Pinpoint the cell where the given text exists, returning its [X, Y] midpoint coordinate. 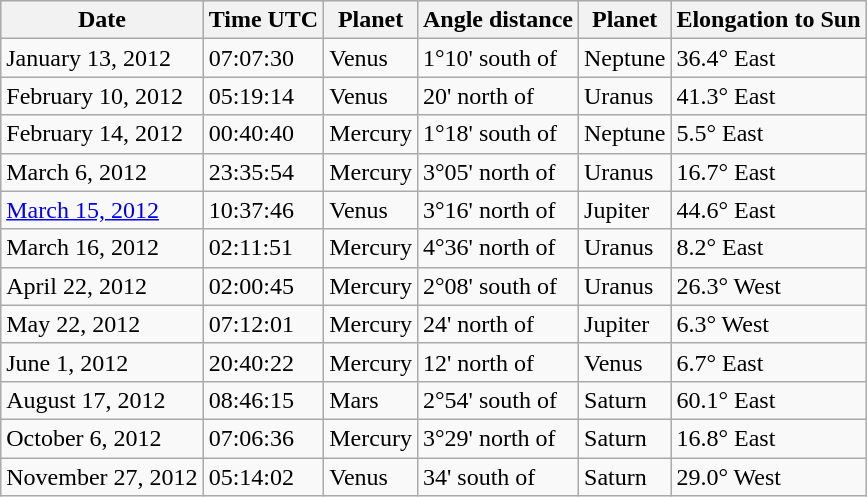
February 10, 2012 [102, 96]
January 13, 2012 [102, 58]
October 6, 2012 [102, 438]
34' south of [498, 477]
16.8° East [768, 438]
Elongation to Sun [768, 20]
3°16' north of [498, 210]
Time UTC [264, 20]
2°54' south of [498, 400]
May 22, 2012 [102, 324]
August 17, 2012 [102, 400]
41.3° East [768, 96]
June 1, 2012 [102, 362]
60.1° East [768, 400]
6.3° West [768, 324]
07:07:30 [264, 58]
March 6, 2012 [102, 172]
20:40:22 [264, 362]
1°18' south of [498, 134]
3°29' north of [498, 438]
April 22, 2012 [102, 286]
24' north of [498, 324]
02:00:45 [264, 286]
4°36' north of [498, 248]
10:37:46 [264, 210]
44.6° East [768, 210]
07:06:36 [264, 438]
36.4° East [768, 58]
23:35:54 [264, 172]
3°05' north of [498, 172]
Mars [371, 400]
1°10' south of [498, 58]
05:19:14 [264, 96]
5.5° East [768, 134]
00:40:40 [264, 134]
March 16, 2012 [102, 248]
02:11:51 [264, 248]
29.0° West [768, 477]
February 14, 2012 [102, 134]
Date [102, 20]
07:12:01 [264, 324]
March 15, 2012 [102, 210]
November 27, 2012 [102, 477]
20' north of [498, 96]
12' north of [498, 362]
26.3° West [768, 286]
16.7° East [768, 172]
6.7° East [768, 362]
08:46:15 [264, 400]
05:14:02 [264, 477]
Angle distance [498, 20]
8.2° East [768, 248]
2°08' south of [498, 286]
